Search for the cell housing the specified text and yield its (x, y) center coordinate. 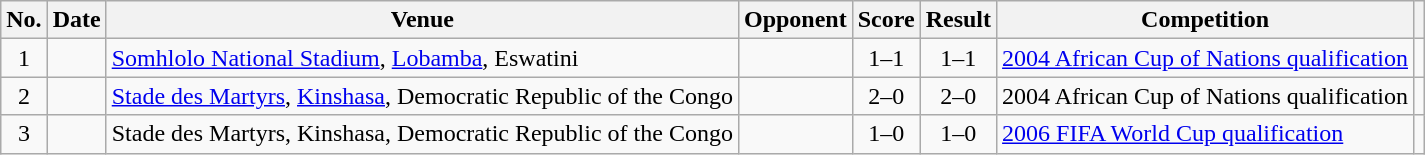
Venue (422, 20)
Somhlolo National Stadium, Lobamba, Eswatini (422, 58)
2006 FIFA World Cup qualification (1206, 134)
No. (24, 20)
Opponent (795, 20)
Date (76, 20)
1 (24, 58)
3 (24, 134)
2 (24, 96)
Result (958, 20)
Competition (1206, 20)
Score (886, 20)
